Search for the cell housing the specified text and yield its (X, Y) center coordinate. 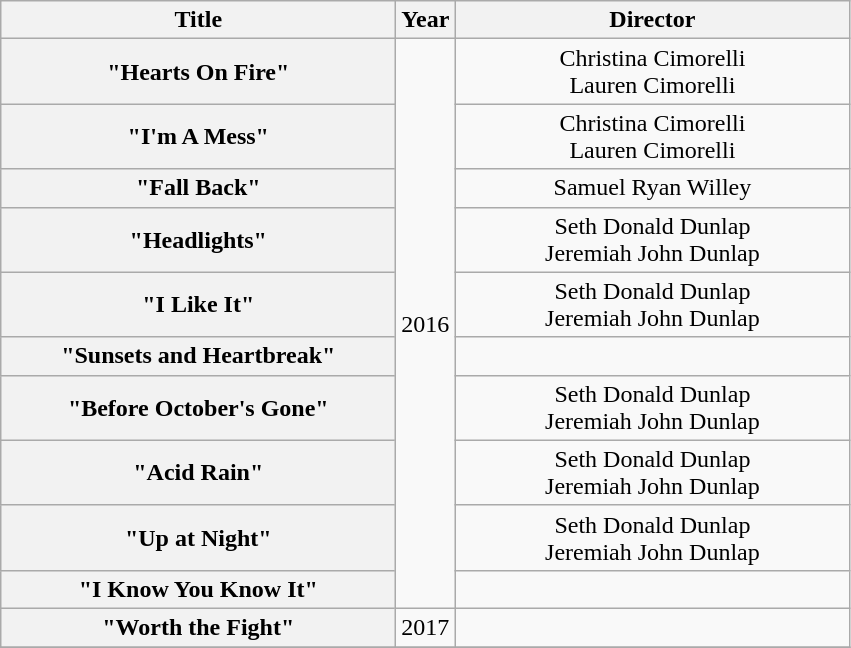
"Worth the Fight" (198, 627)
"Fall Back" (198, 188)
"I'm A Mess" (198, 136)
2016 (426, 324)
"Before October's Gone" (198, 408)
"Hearts On Fire" (198, 72)
"I Like It" (198, 304)
"Sunsets and Heartbreak" (198, 356)
"Acid Rain" (198, 472)
Samuel Ryan Willey (652, 188)
"Headlights" (198, 240)
"I Know You Know It" (198, 589)
Director (652, 20)
Year (426, 20)
2017 (426, 627)
Title (198, 20)
"Up at Night" (198, 538)
